Return (X, Y) of the center of cell containing provided text 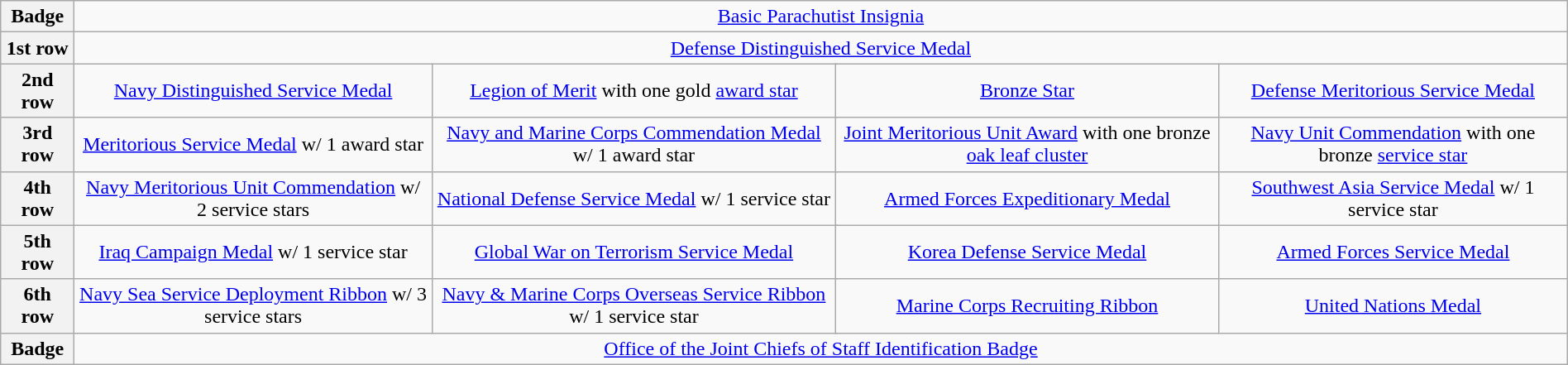
Korea Defense Service Medal (1027, 252)
Navy Sea Service Deployment Ribbon w/ 3 service stars (253, 306)
Armed Forces Expeditionary Medal (1027, 199)
1st row (38, 48)
Global War on Terrorism Service Medal (633, 252)
Basic Parachutist Insignia (821, 17)
Joint Meritorious Unit Award with one bronze oak leaf cluster (1027, 144)
2nd row (38, 91)
Navy Meritorious Unit Commendation w/ 2 service stars (253, 199)
Meritorious Service Medal w/ 1 award star (253, 144)
Defense Meritorious Service Medal (1394, 91)
Armed Forces Service Medal (1394, 252)
6th row (38, 306)
Marine Corps Recruiting Ribbon (1027, 306)
Navy and Marine Corps Commendation Medal w/ 1 award star (633, 144)
Office of the Joint Chiefs of Staff Identification Badge (821, 348)
Southwest Asia Service Medal w/ 1 service star (1394, 199)
Navy Distinguished Service Medal (253, 91)
Bronze Star (1027, 91)
4th row (38, 199)
Legion of Merit with one gold award star (633, 91)
Navy Unit Commendation with one bronze service star (1394, 144)
Navy & Marine Corps Overseas Service Ribbon w/ 1 service star (633, 306)
United Nations Medal (1394, 306)
National Defense Service Medal w/ 1 service star (633, 199)
3rd row (38, 144)
Iraq Campaign Medal w/ 1 service star (253, 252)
5th row (38, 252)
Defense Distinguished Service Medal (821, 48)
